Pinpoint the cell where the given text exists, returning its (X, Y) midpoint coordinate. 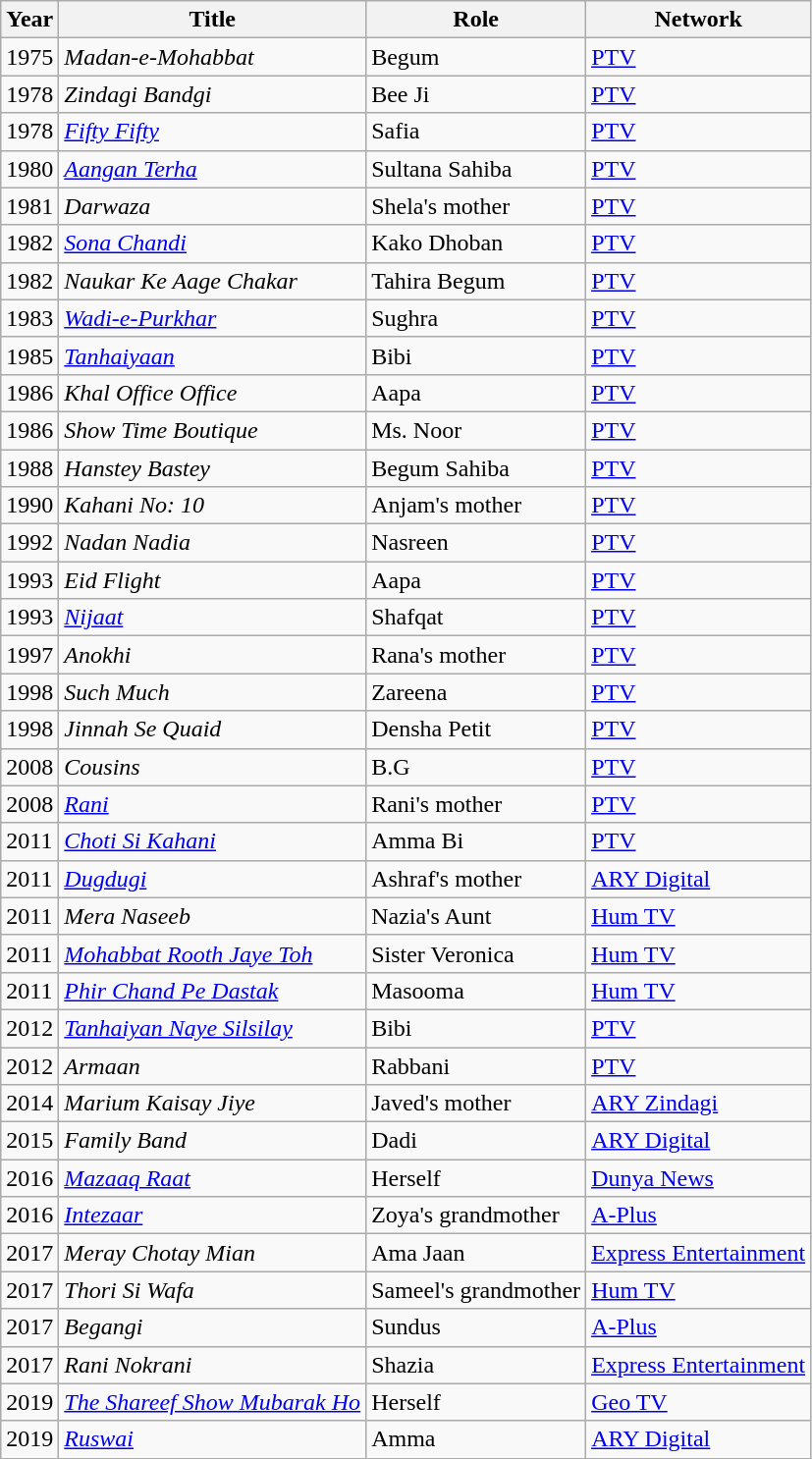
Dugdugi (212, 879)
Aangan Terha (212, 169)
Nadan Nadia (212, 543)
Nazia's Aunt (476, 916)
Sameel's grandmother (476, 1290)
1975 (29, 57)
Mera Naseeb (212, 916)
Sister Veronica (476, 953)
Densha Petit (476, 729)
Rabbani (476, 1065)
Meray Chotay Mian (212, 1253)
Naukar Ke Aage Chakar (212, 281)
Cousins (212, 767)
Anjam's mother (476, 506)
Khal Office Office (212, 393)
Year (29, 20)
Choti Si Kahani (212, 841)
Kako Dhoban (476, 243)
Ruswai (212, 1439)
Zoya's grandmother (476, 1216)
Sundus (476, 1327)
1985 (29, 355)
Kahani No: 10 (212, 506)
Mazaaq Raat (212, 1178)
Sultana Sahiba (476, 169)
Role (476, 20)
Darwaza (212, 206)
Wadi-e-Purkhar (212, 318)
Ms. Noor (476, 430)
Network (699, 20)
Masooma (476, 991)
Hanstey Bastey (212, 468)
Dunya News (699, 1178)
Begangi (212, 1327)
Rani (212, 804)
Javed's mother (476, 1104)
Safia (476, 132)
1980 (29, 169)
Such Much (212, 692)
Ashraf's mother (476, 879)
Jinnah Se Quaid (212, 729)
Shazia (476, 1365)
Begum (476, 57)
2015 (29, 1141)
1997 (29, 655)
Geo TV (699, 1402)
Amma Bi (476, 841)
Rana's mother (476, 655)
Eid Flight (212, 580)
ARY Zindagi (699, 1104)
Mohabbat Rooth Jaye Toh (212, 953)
Thori Si Wafa (212, 1290)
Amma (476, 1439)
Shafqat (476, 618)
Begum Sahiba (476, 468)
Rani's mother (476, 804)
Title (212, 20)
1990 (29, 506)
Nijaat (212, 618)
Show Time Boutique (212, 430)
Tahira Begum (476, 281)
Anokhi (212, 655)
Sona Chandi (212, 243)
1981 (29, 206)
Shela's mother (476, 206)
1988 (29, 468)
Dadi (476, 1141)
Rani Nokrani (212, 1365)
Ama Jaan (476, 1253)
Marium Kaisay Jiye (212, 1104)
Armaan (212, 1065)
1983 (29, 318)
Zindagi Bandgi (212, 94)
Zareena (476, 692)
Intezaar (212, 1216)
Nasreen (476, 543)
1992 (29, 543)
Fifty Fifty (212, 132)
Tanhaiyan Naye Silsilay (212, 1028)
The Shareef Show Mubarak Ho (212, 1402)
Tanhaiyaan (212, 355)
Family Band (212, 1141)
Phir Chand Pe Dastak (212, 991)
Bee Ji (476, 94)
B.G (476, 767)
Madan-e-Mohabbat (212, 57)
Sughra (476, 318)
2014 (29, 1104)
